Scan for the cell matching the given text and deliver its (X, Y) coordinate at center. 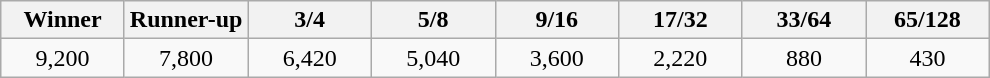
Winner (63, 20)
17/32 (681, 20)
6,420 (310, 58)
5,040 (433, 58)
65/128 (928, 20)
3,600 (557, 58)
5/8 (433, 20)
880 (804, 58)
430 (928, 58)
9/16 (557, 20)
7,800 (186, 58)
9,200 (63, 58)
Runner-up (186, 20)
33/64 (804, 20)
3/4 (310, 20)
2,220 (681, 58)
